Output the [x, y] coordinate of the center of the cell containing the given text.  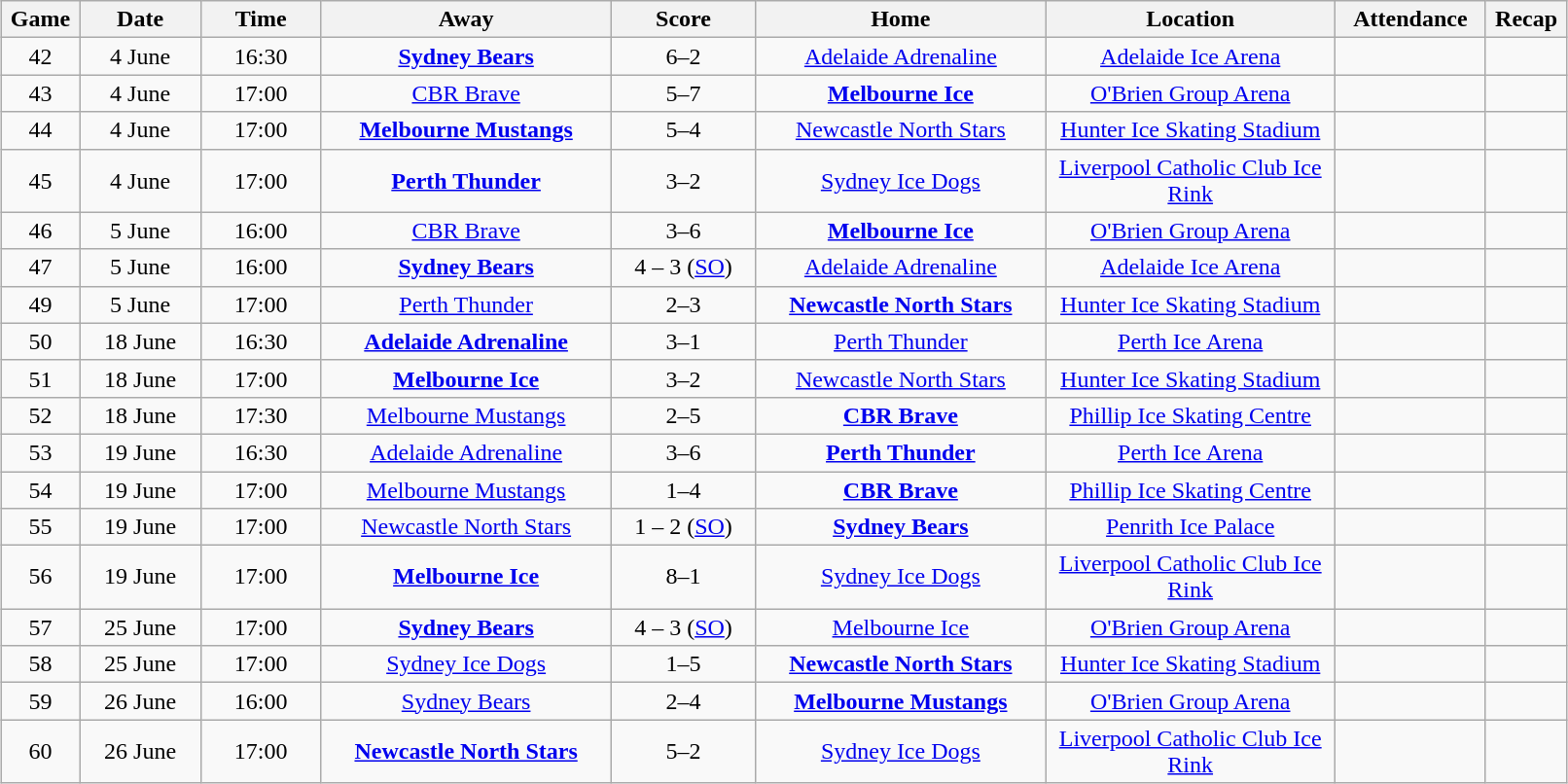
51 [41, 378]
2–5 [683, 415]
1–4 [683, 489]
53 [41, 452]
52 [41, 415]
2–3 [683, 304]
5–7 [683, 93]
1 – 2 (SO) [683, 527]
44 [41, 130]
45 [41, 181]
60 [41, 751]
Date [140, 19]
5–2 [683, 751]
Recap [1526, 19]
59 [41, 701]
58 [41, 664]
Time [261, 19]
55 [41, 527]
Game [41, 19]
43 [41, 93]
56 [41, 578]
Score [683, 19]
49 [41, 304]
6–2 [683, 56]
3–1 [683, 341]
46 [41, 231]
Location [1191, 19]
Away [466, 19]
47 [41, 267]
50 [41, 341]
Home [901, 19]
2–4 [683, 701]
Attendance [1410, 19]
5–4 [683, 130]
17:30 [261, 415]
Penrith Ice Palace [1191, 527]
54 [41, 489]
57 [41, 627]
8–1 [683, 578]
42 [41, 56]
1–5 [683, 664]
